Return the [X, Y] coordinate for the center point of the cell that contains the specified text.  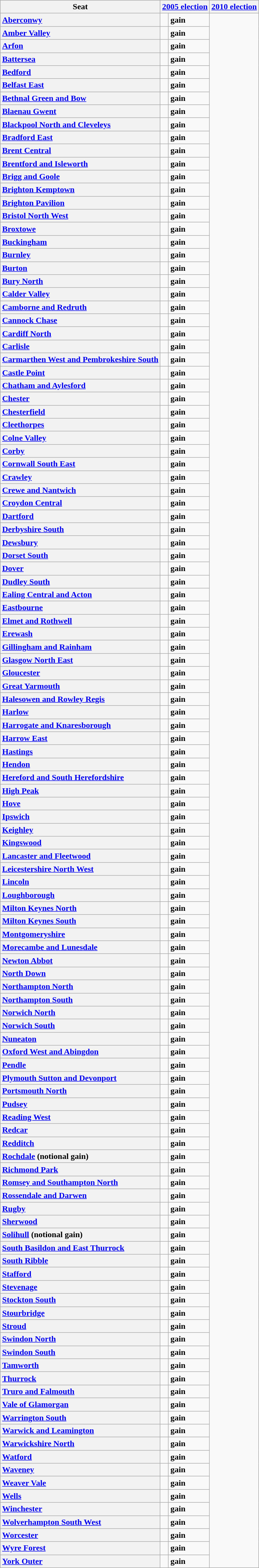
Oxford West and Abingdon [80, 1052]
Elmet and Rothwell [80, 621]
Castle Point [80, 372]
Swindon South [80, 1352]
Croydon Central [80, 503]
Milton Keynes South [80, 921]
Dorset South [80, 555]
Brigg and Goole [80, 177]
Battersea [80, 59]
Brent Central [80, 150]
Worcester [80, 1535]
Cannock Chase [80, 320]
Pendle [80, 1065]
Carlisle [80, 346]
Newton Abbot [80, 960]
Sherwood [80, 1222]
Halesowen and Rowley Regis [80, 699]
Richmond Park [80, 1169]
Rossendale and Darwen [80, 1195]
Plymouth Sutton and Devonport [80, 1078]
Derbyshire South [80, 529]
Aberconwy [80, 20]
Stafford [80, 1274]
Cleethorpes [80, 425]
Bethnal Green and Bow [80, 98]
Romsey and Southampton North [80, 1182]
Lincoln [80, 882]
2005 election [185, 7]
Norwich North [80, 1013]
Hastings [80, 751]
Weaver Vale [80, 1483]
Stourbridge [80, 1313]
Warrington South [80, 1418]
Redditch [80, 1143]
North Down [80, 973]
Bury North [80, 281]
Carmarthen West and Pembrokeshire South [80, 359]
Dartford [80, 516]
Pudsey [80, 1104]
Tamworth [80, 1365]
Keighley [80, 830]
Stockton South [80, 1300]
Corby [80, 451]
Harrow East [80, 738]
Dudley South [80, 582]
Hendon [80, 764]
Morecambe and Lunesdale [80, 947]
Northampton South [80, 1000]
Seat [80, 7]
Harrogate and Knaresborough [80, 725]
Belfast East [80, 85]
Waveney [80, 1470]
Chesterfield [80, 412]
Chatham and Aylesford [80, 386]
Reading West [80, 1117]
Brentford and Isleworth [80, 164]
2010 election [234, 7]
Calder Valley [80, 294]
Buckingham [80, 242]
Watford [80, 1457]
Erewash [80, 634]
York Outer [80, 1561]
Rochdale (notional gain) [80, 1156]
Amber Valley [80, 33]
Brighton Kemptown [80, 190]
Thurrock [80, 1378]
High Peak [80, 790]
Crewe and Nantwich [80, 490]
Nuneaton [80, 1039]
Camborne and Redruth [80, 307]
Colne Valley [80, 438]
Gillingham and Rainham [80, 647]
Bedford [80, 72]
Blackpool North and Cleveleys [80, 124]
Truro and Falmouth [80, 1391]
Brighton Pavilion [80, 203]
Loughborough [80, 895]
Ipswich [80, 817]
Leicestershire North West [80, 869]
Norwich South [80, 1026]
Arfon [80, 46]
Rugby [80, 1208]
Wolverhampton South West [80, 1522]
Dover [80, 568]
Northampton North [80, 986]
Cardiff North [80, 333]
Dewsbury [80, 542]
Glasgow North East [80, 660]
Crawley [80, 477]
Portsmouth North [80, 1091]
Burnley [80, 255]
Warwick and Leamington [80, 1431]
Cornwall South East [80, 464]
South Ribble [80, 1261]
Solihull (notional gain) [80, 1235]
Warwickshire North [80, 1444]
Winchester [80, 1509]
Harlow [80, 712]
Gloucester [80, 673]
Wells [80, 1496]
Montgomeryshire [80, 934]
Swindon North [80, 1339]
Chester [80, 399]
Great Yarmouth [80, 686]
Lancaster and Fleetwood [80, 856]
South Basildon and East Thurrock [80, 1248]
Milton Keynes North [80, 908]
Bristol North West [80, 216]
Ealing Central and Acton [80, 595]
Burton [80, 268]
Redcar [80, 1130]
Stevenage [80, 1287]
Bradford East [80, 137]
Blaenau Gwent [80, 111]
Hove [80, 804]
Eastbourne [80, 608]
Kingswood [80, 843]
Stroud [80, 1326]
Vale of Glamorgan [80, 1404]
Wyre Forest [80, 1548]
Broxtowe [80, 229]
Hereford and South Herefordshire [80, 777]
